Extract the [x, y] coordinate from the center of the cell holding the provided text.  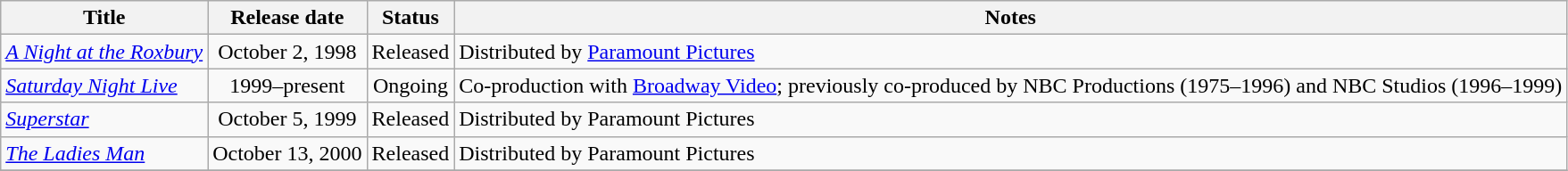
Co-production with Broadway Video; previously co-produced by NBC Productions (1975–1996) and NBC Studios (1996–1999) [1010, 85]
October 5, 1999 [287, 119]
Saturday Night Live [104, 85]
1999–present [287, 85]
The Ladies Man [104, 153]
Superstar [104, 119]
Notes [1010, 18]
Title [104, 18]
A Night at the Roxbury [104, 52]
Ongoing [411, 85]
October 2, 1998 [287, 52]
Status [411, 18]
October 13, 2000 [287, 153]
Release date [287, 18]
